For the text-containing cell, return its midpoint in [X, Y] coordinate format. 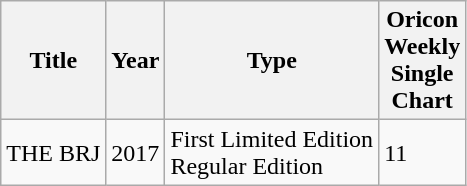
OriconWeekly SingleChart [422, 60]
2017 [136, 152]
First Limited EditionRegular Edition [272, 152]
11 [422, 152]
Type [272, 60]
THE BRJ [54, 152]
Title [54, 60]
Year [136, 60]
